Capture the cell that displays the provided text and extract its [X, Y] central coordinate. 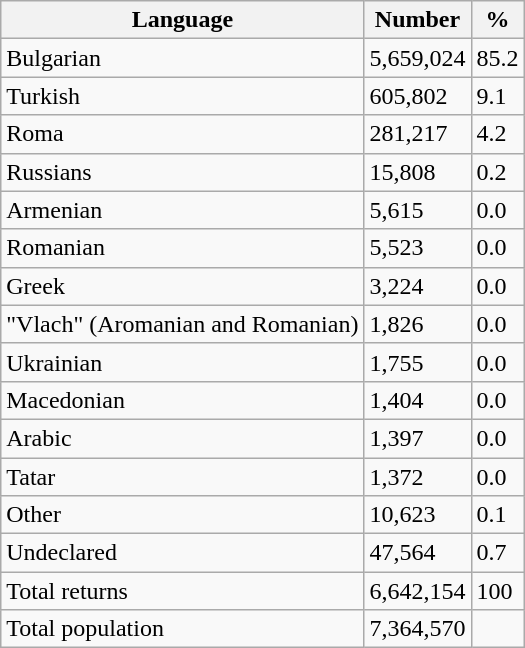
"Vlach" (Aromanian and Romanian) [182, 324]
1,372 [418, 477]
6,642,154 [418, 591]
5,523 [418, 248]
Romanian [182, 248]
1,404 [418, 400]
85.2 [498, 58]
% [498, 20]
Other [182, 515]
15,808 [418, 172]
1,397 [418, 438]
4.2 [498, 134]
1,826 [418, 324]
Armenian [182, 210]
Language [182, 20]
Macedonian [182, 400]
1,755 [418, 362]
5,659,024 [418, 58]
Total returns [182, 591]
5,615 [418, 210]
Greek [182, 286]
47,564 [418, 553]
Roma [182, 134]
281,217 [418, 134]
Ukrainian [182, 362]
605,802 [418, 96]
Total population [182, 629]
Undeclared [182, 553]
3,224 [418, 286]
Russians [182, 172]
Number [418, 20]
Arabic [182, 438]
0.2 [498, 172]
0.1 [498, 515]
Tatar [182, 477]
0.7 [498, 553]
10,623 [418, 515]
7,364,570 [418, 629]
9.1 [498, 96]
Turkish [182, 96]
Bulgarian [182, 58]
100 [498, 591]
